Search for the cell housing the specified text and yield its (X, Y) center coordinate. 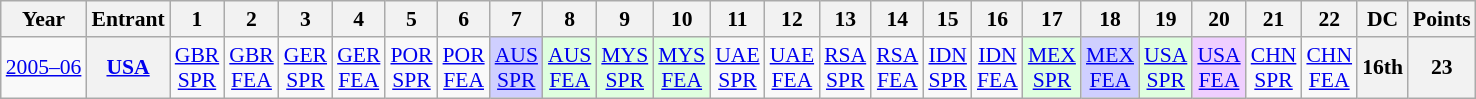
3 (306, 19)
9 (624, 19)
MEXFEA (1110, 68)
GERFEA (358, 68)
Points (1442, 19)
1 (198, 19)
UAEFEA (792, 68)
PORFEA (464, 68)
21 (1274, 19)
13 (845, 19)
DC (1382, 19)
Year (44, 19)
PORSPR (411, 68)
16 (998, 19)
USASPR (1166, 68)
UAESPR (737, 68)
IDNSPR (948, 68)
Entrant (128, 19)
GBRFEA (252, 68)
22 (1329, 19)
4 (358, 19)
2005–06 (44, 68)
USAFEA (1218, 68)
17 (1052, 19)
MEXSPR (1052, 68)
MYSSPR (624, 68)
AUSFEA (570, 68)
23 (1442, 68)
8 (570, 19)
AUSSPR (516, 68)
RSAFEA (897, 68)
GBRSPR (198, 68)
GERSPR (306, 68)
15 (948, 19)
11 (737, 19)
USA (128, 68)
14 (897, 19)
IDNFEA (998, 68)
6 (464, 19)
MYSFEA (682, 68)
RSASPR (845, 68)
2 (252, 19)
12 (792, 19)
CHNSPR (1274, 68)
10 (682, 19)
19 (1166, 19)
18 (1110, 19)
7 (516, 19)
CHNFEA (1329, 68)
20 (1218, 19)
16th (1382, 68)
5 (411, 19)
